Scan for the cell matching the given text and deliver its (x, y) coordinate at center. 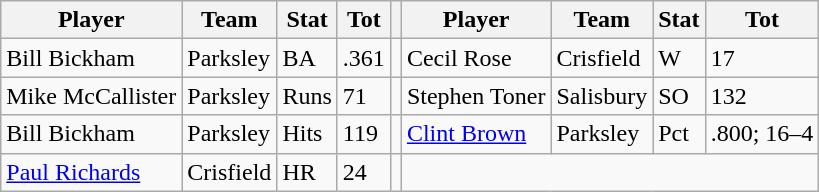
Runs (307, 96)
71 (364, 96)
SO (679, 96)
.361 (364, 58)
Mike McCallister (92, 96)
HR (307, 172)
119 (364, 134)
.800; 16–4 (762, 134)
17 (762, 58)
Hits (307, 134)
Paul Richards (92, 172)
BA (307, 58)
Stephen Toner (476, 96)
Cecil Rose (476, 58)
24 (364, 172)
132 (762, 96)
Pct (679, 134)
W (679, 58)
Salisbury (602, 96)
Clint Brown (476, 134)
